Capture the cell that displays the provided text and extract its [x, y] central coordinate. 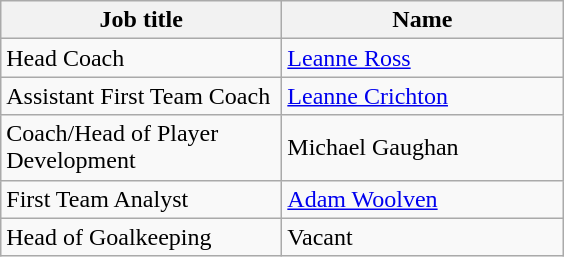
Leanne Crichton [422, 96]
Job title [142, 20]
Assistant First Team Coach [142, 96]
Head of Goalkeeping [142, 237]
Head Coach [142, 58]
First Team Analyst [142, 199]
Michael Gaughan [422, 148]
Leanne Ross [422, 58]
Name [422, 20]
Vacant [422, 237]
Coach/Head of Player Development [142, 148]
Adam Woolven [422, 199]
